Search for the cell housing the specified text and yield its (x, y) center coordinate. 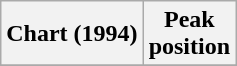
Peakposition (189, 34)
Chart (1994) (72, 34)
